Scan for the cell matching the given text and deliver its [x, y] coordinate at center. 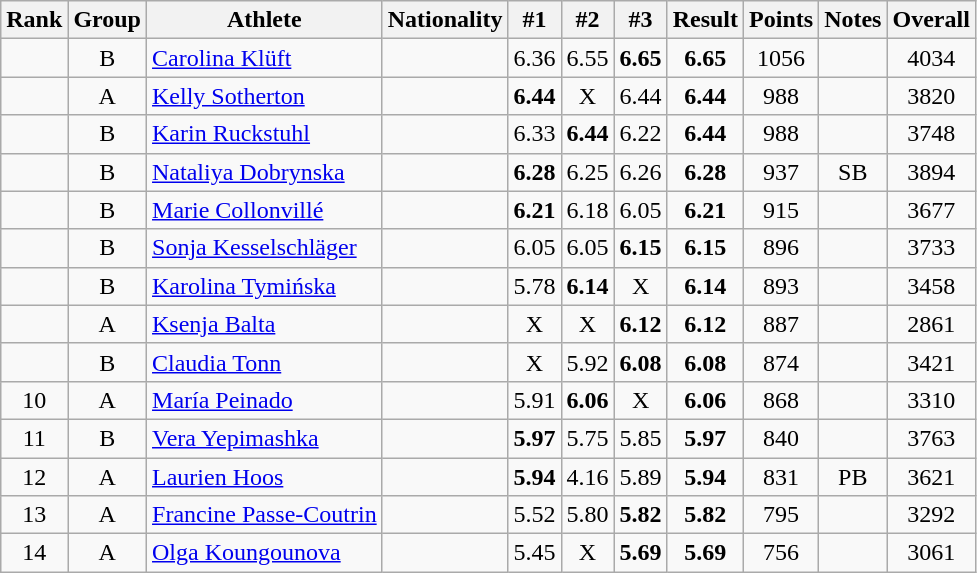
Ksenja Balta [265, 324]
11 [34, 438]
Rank [34, 20]
4.16 [588, 477]
5.52 [534, 515]
Claudia Tonn [265, 362]
896 [782, 248]
#1 [534, 20]
831 [782, 477]
5.45 [534, 553]
María Peinado [265, 400]
3310 [931, 400]
6.33 [534, 134]
756 [782, 553]
868 [782, 400]
Points [782, 20]
887 [782, 324]
Karolina Tymińska [265, 286]
Vera Yepimashka [265, 438]
Marie Collonvillé [265, 210]
3061 [931, 553]
Nationality [445, 20]
3820 [931, 96]
1056 [782, 58]
Athlete [265, 20]
Laurien Hoos [265, 477]
840 [782, 438]
Carolina Klüft [265, 58]
Kelly Sotherton [265, 96]
3292 [931, 515]
6.18 [588, 210]
874 [782, 362]
3763 [931, 438]
Overall [931, 20]
5.80 [588, 515]
Sonja Kesselschläger [265, 248]
3458 [931, 286]
Karin Ruckstuhl [265, 134]
5.78 [534, 286]
3621 [931, 477]
Result [705, 20]
5.89 [640, 477]
6.55 [588, 58]
893 [782, 286]
#2 [588, 20]
SB [853, 172]
3421 [931, 362]
#3 [640, 20]
14 [34, 553]
Nataliya Dobrynska [265, 172]
795 [782, 515]
6.26 [640, 172]
Notes [853, 20]
Francine Passe-Coutrin [265, 515]
5.85 [640, 438]
6.22 [640, 134]
3894 [931, 172]
12 [34, 477]
3677 [931, 210]
13 [34, 515]
3733 [931, 248]
10 [34, 400]
937 [782, 172]
5.75 [588, 438]
2861 [931, 324]
Group [108, 20]
5.92 [588, 362]
6.36 [534, 58]
6.25 [588, 172]
4034 [931, 58]
Olga Koungounova [265, 553]
PB [853, 477]
915 [782, 210]
3748 [931, 134]
5.91 [534, 400]
